Pinpoint the cell where the given text exists, returning its [x, y] midpoint coordinate. 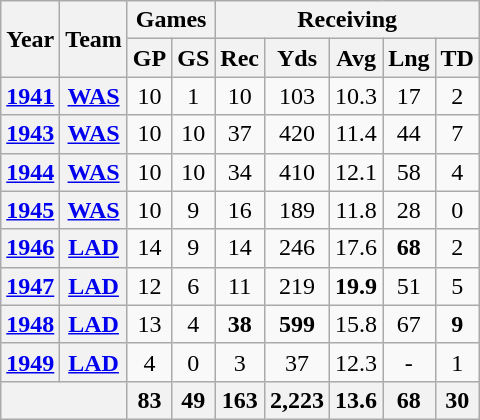
599 [298, 324]
19.9 [356, 286]
11.4 [356, 134]
6 [194, 286]
30 [457, 400]
1941 [30, 96]
12.3 [356, 362]
Lng [409, 58]
1948 [30, 324]
410 [298, 172]
15.8 [356, 324]
51 [409, 286]
12.1 [356, 172]
49 [194, 400]
17 [409, 96]
1949 [30, 362]
11 [240, 286]
189 [298, 210]
58 [409, 172]
1943 [30, 134]
13 [149, 324]
34 [240, 172]
Year [30, 39]
GP [149, 58]
Avg [356, 58]
83 [149, 400]
Games [170, 20]
1944 [30, 172]
246 [298, 248]
10.3 [356, 96]
103 [298, 96]
163 [240, 400]
Team [94, 39]
7 [457, 134]
Yds [298, 58]
Receiving [348, 20]
1947 [30, 286]
2,223 [298, 400]
28 [409, 210]
3 [240, 362]
TD [457, 58]
1946 [30, 248]
GS [194, 58]
12 [149, 286]
16 [240, 210]
38 [240, 324]
420 [298, 134]
5 [457, 286]
1945 [30, 210]
13.6 [356, 400]
67 [409, 324]
17.6 [356, 248]
219 [298, 286]
44 [409, 134]
Rec [240, 58]
- [409, 362]
11.8 [356, 210]
